Scan for the cell matching the given text and deliver its [x, y] coordinate at center. 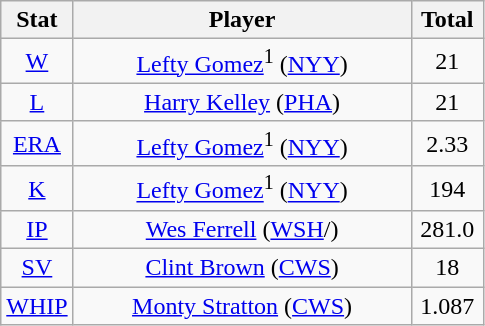
Monty Stratton (CWS) [242, 306]
Total [447, 20]
Harry Kelley (PHA) [242, 102]
Clint Brown (CWS) [242, 268]
18 [447, 268]
281.0 [447, 230]
194 [447, 188]
ERA [37, 144]
WHIP [37, 306]
Stat [37, 20]
L [37, 102]
1.087 [447, 306]
IP [37, 230]
Wes Ferrell (WSH/) [242, 230]
2.33 [447, 144]
K [37, 188]
Player [242, 20]
SV [37, 268]
W [37, 62]
